Return (x, y) of the center of cell containing provided text 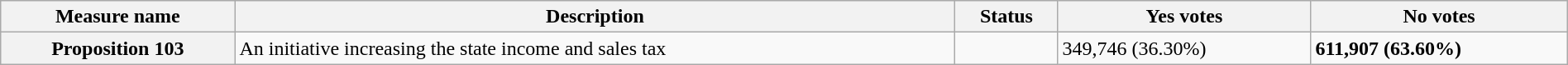
611,907 (63.60%) (1439, 48)
Description (595, 17)
Measure name (117, 17)
Proposition 103 (117, 48)
Status (1006, 17)
349,746 (36.30%) (1184, 48)
Yes votes (1184, 17)
An initiative increasing the state income and sales tax (595, 48)
No votes (1439, 17)
